For the text-containing cell, return its midpoint in [x, y] coordinate format. 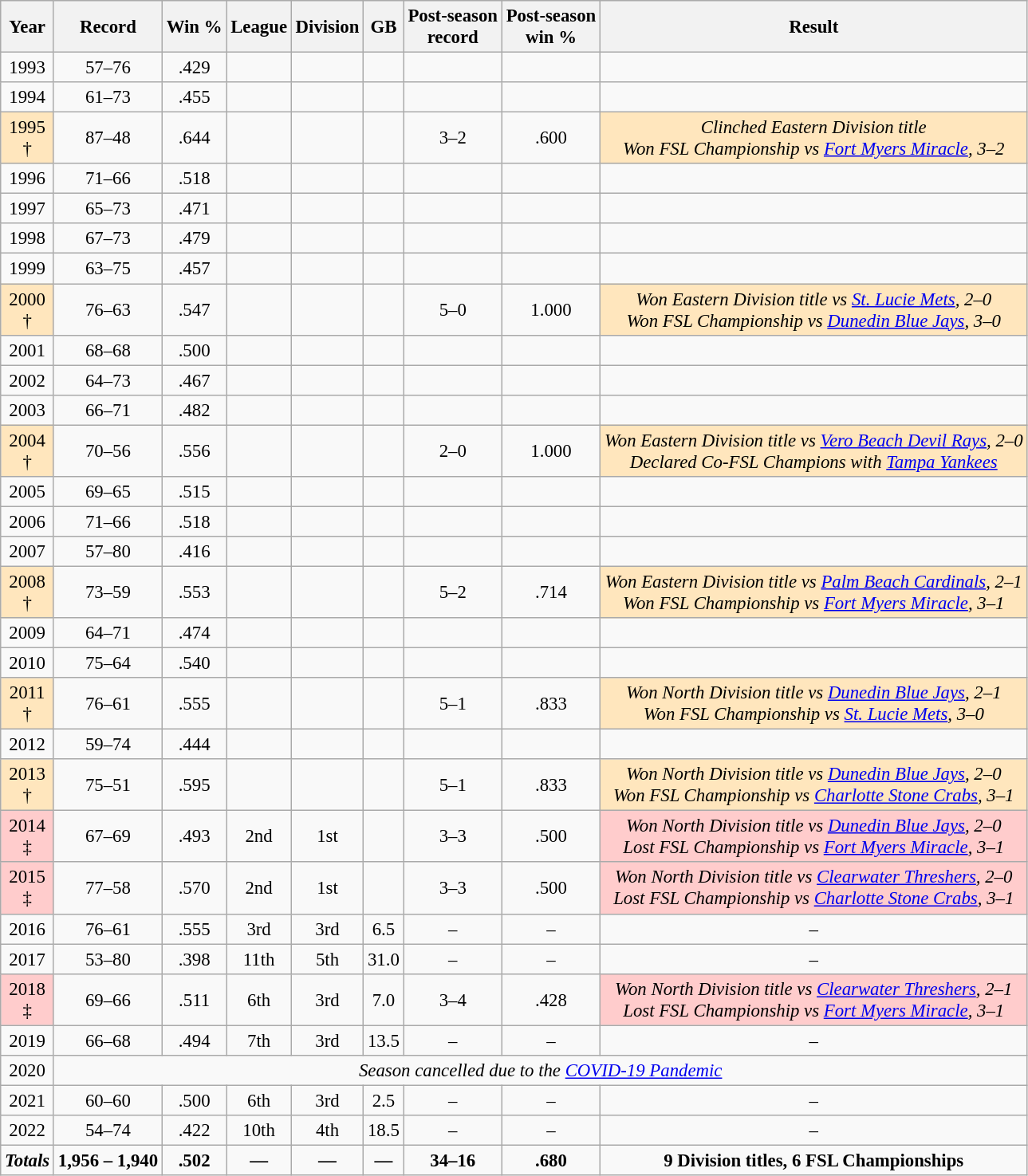
Clinched Eastern Division titleWon FSL Championship vs Fort Myers Miracle, 3–2 [813, 139]
.502 [194, 1160]
2002 [27, 380]
59–74 [108, 745]
Won Eastern Division title vs Palm Beach Cardinals, 2–1Won FSL Championship vs Fort Myers Miracle, 3–1 [813, 592]
3–4 [453, 1000]
.547 [194, 309]
67–73 [108, 238]
GB [384, 27]
5–2 [453, 592]
2012 [27, 745]
.428 [550, 1000]
Post-seasonrecord [453, 27]
65–73 [108, 209]
.444 [194, 745]
.540 [194, 663]
2013† [27, 785]
2020 [27, 1071]
64–73 [108, 380]
Win % [194, 27]
Won North Division title vs Dunedin Blue Jays, 2–0Won FSL Championship vs Charlotte Stone Crabs, 3–1 [813, 785]
7.0 [384, 1000]
64–71 [108, 633]
2007 [27, 552]
.494 [194, 1040]
68–68 [108, 350]
2010 [27, 663]
.595 [194, 785]
.429 [194, 68]
.553 [194, 592]
.455 [194, 97]
1996 [27, 179]
11th [258, 959]
57–76 [108, 68]
.556 [194, 451]
.422 [194, 1131]
75–64 [108, 663]
.482 [194, 410]
31.0 [384, 959]
Won Eastern Division title vs St. Lucie Mets, 2–0Won FSL Championship vs Dunedin Blue Jays, 3–0 [813, 309]
53–80 [108, 959]
5–0 [453, 309]
Post-seasonwin % [550, 27]
10th [258, 1131]
34–16 [453, 1160]
.515 [194, 492]
57–80 [108, 552]
Record [108, 27]
Won North Division title vs Clearwater Threshers, 2–0Lost FSL Championship vs Charlotte Stone Crabs, 3–1 [813, 888]
2017 [27, 959]
7th [258, 1040]
54–74 [108, 1131]
.680 [550, 1160]
4th [327, 1131]
87–48 [108, 139]
67–69 [108, 837]
.644 [194, 139]
6.5 [384, 929]
66–71 [108, 410]
.493 [194, 837]
2005 [27, 492]
2000† [27, 309]
69–65 [108, 492]
2001 [27, 350]
.457 [194, 269]
Division [327, 27]
.467 [194, 380]
2021 [27, 1100]
2015‡ [27, 888]
Totals [27, 1160]
.570 [194, 888]
Result [813, 27]
.416 [194, 552]
1994 [27, 97]
Won North Division title vs Dunedin Blue Jays, 2–0Lost FSL Championship vs Fort Myers Miracle, 3–1 [813, 837]
18.5 [384, 1131]
60–60 [108, 1100]
2009 [27, 633]
.474 [194, 633]
13.5 [384, 1040]
.714 [550, 592]
Won North Division title vs Dunedin Blue Jays, 2–1Won FSL Championship vs St. Lucie Mets, 3–0 [813, 703]
2016 [27, 929]
2006 [27, 521]
2003 [27, 410]
1999 [27, 269]
1995† [27, 139]
Year [27, 27]
69–66 [108, 1000]
5th [327, 959]
2004† [27, 451]
2022 [27, 1131]
77–58 [108, 888]
.398 [194, 959]
66–68 [108, 1040]
2008† [27, 592]
76–63 [108, 309]
1997 [27, 209]
2019 [27, 1040]
2011† [27, 703]
.511 [194, 1000]
League [258, 27]
Won Eastern Division title vs Vero Beach Devil Rays, 2–0Declared Co-FSL Champions with Tampa Yankees [813, 451]
1998 [27, 238]
.479 [194, 238]
61–73 [108, 97]
Won North Division title vs Clearwater Threshers, 2–1Lost FSL Championship vs Fort Myers Miracle, 3–1 [813, 1000]
75–51 [108, 785]
73–59 [108, 592]
3–2 [453, 139]
9 Division titles, 6 FSL Championships [813, 1160]
.600 [550, 139]
70–56 [108, 451]
2014‡ [27, 837]
.471 [194, 209]
Season cancelled due to the COVID-19 Pandemic [540, 1071]
63–75 [108, 269]
2–0 [453, 451]
2018‡ [27, 1000]
1993 [27, 68]
1,956 – 1,940 [108, 1160]
2.5 [384, 1100]
